Output the (X, Y) coordinate of the center of the cell containing the given text.  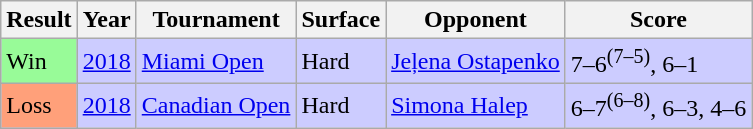
Miami Open (216, 62)
Result (39, 20)
7–6(7–5), 6–1 (658, 62)
Opponent (476, 20)
Score (658, 20)
Jeļena Ostapenko (476, 62)
Tournament (216, 20)
Win (39, 62)
Canadian Open (216, 106)
Simona Halep (476, 106)
Year (106, 20)
6–7(6–8), 6–3, 4–6 (658, 106)
Surface (341, 20)
Loss (39, 106)
